Return the [X, Y] coordinate for the center point of the cell that contains the specified text.  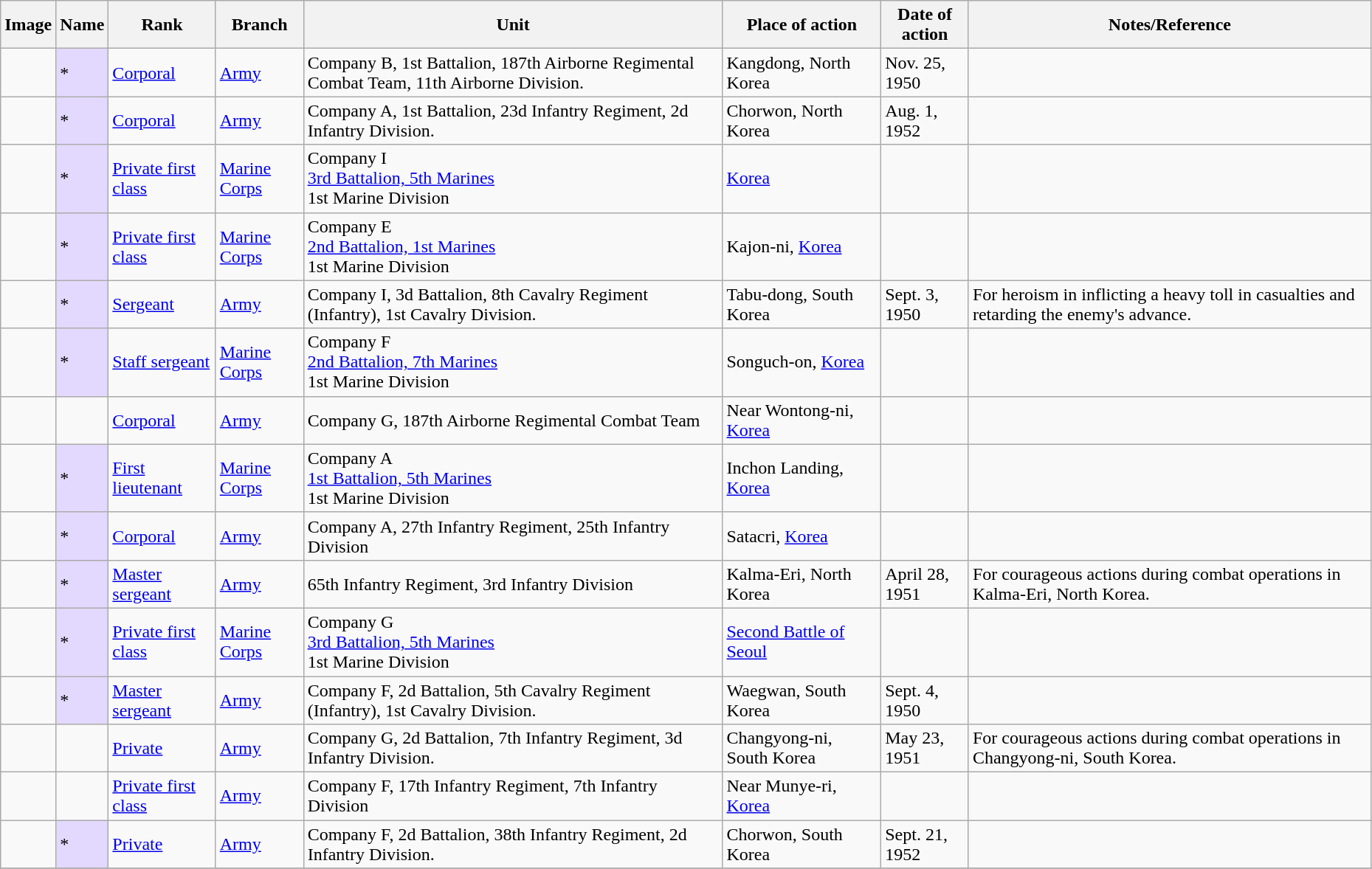
Tabu-dong, South Korea [802, 304]
Unit [513, 25]
Near Wontong-ni, Korea [802, 420]
Staff sergeant [162, 362]
Sergeant [162, 304]
65th Infantry Regiment, 3rd Infantry Division [513, 584]
Satacri, Korea [802, 536]
First lieutenant [162, 478]
Kalma-Eri, North Korea [802, 584]
Company F, 17th Infantry Regiment, 7th Infantry Division [513, 797]
Company A1st Battalion, 5th Marines1st Marine Division [513, 478]
For courageous actions during combat operations in Changyong-ni, South Korea. [1169, 748]
Songuch-on, Korea [802, 362]
Company G, 2d Battalion, 7th Infantry Regiment, 3d Infantry Division. [513, 748]
Inchon Landing, Korea [802, 478]
For heroism in inflicting a heavy toll in casualties and retarding the enemy's advance. [1169, 304]
Sept. 4, 1950 [925, 699]
Company E2nd Battalion, 1st Marines1st Marine Division [513, 246]
Company G, 187th Airborne Regimental Combat Team [513, 420]
Sept. 21, 1952 [925, 844]
Waegwan, South Korea [802, 699]
Changyong-ni, South Korea [802, 748]
Place of action [802, 25]
Nov. 25, 1950 [925, 72]
Notes/Reference [1169, 25]
Kajon-ni, Korea [802, 246]
Chorwon, South Korea [802, 844]
Aug. 1, 1952 [925, 121]
Kangdong, North Korea [802, 72]
Image [28, 25]
Korea [802, 179]
Date of action [925, 25]
Company B, 1st Battalion, 187th Airborne Regimental Combat Team, 11th Airborne Division. [513, 72]
Second Battle of Seoul [802, 642]
Company A, 1st Battalion, 23d Infantry Regiment, 2d Infantry Division. [513, 121]
Company I, 3d Battalion, 8th Cavalry Regiment (Infantry), 1st Cavalry Division. [513, 304]
April 28, 1951 [925, 584]
For courageous actions during combat operations in Kalma-Eri, North Korea. [1169, 584]
Company I3rd Battalion, 5th Marines1st Marine Division [513, 179]
May 23, 1951 [925, 748]
Company F, 2d Battalion, 38th Infantry Regiment, 2d Infantry Division. [513, 844]
Company A, 27th Infantry Regiment, 25th Infantry Division [513, 536]
Sept. 3, 1950 [925, 304]
Branch [260, 25]
Rank [162, 25]
Company F2nd Battalion, 7th Marines1st Marine Division [513, 362]
Near Munye-ri, Korea [802, 797]
Company F, 2d Battalion, 5th Cavalry Regiment (Infantry), 1st Cavalry Division. [513, 699]
Chorwon, North Korea [802, 121]
Name [83, 25]
Company G3rd Battalion, 5th Marines1st Marine Division [513, 642]
